For the text-containing cell, return its midpoint in [X, Y] coordinate format. 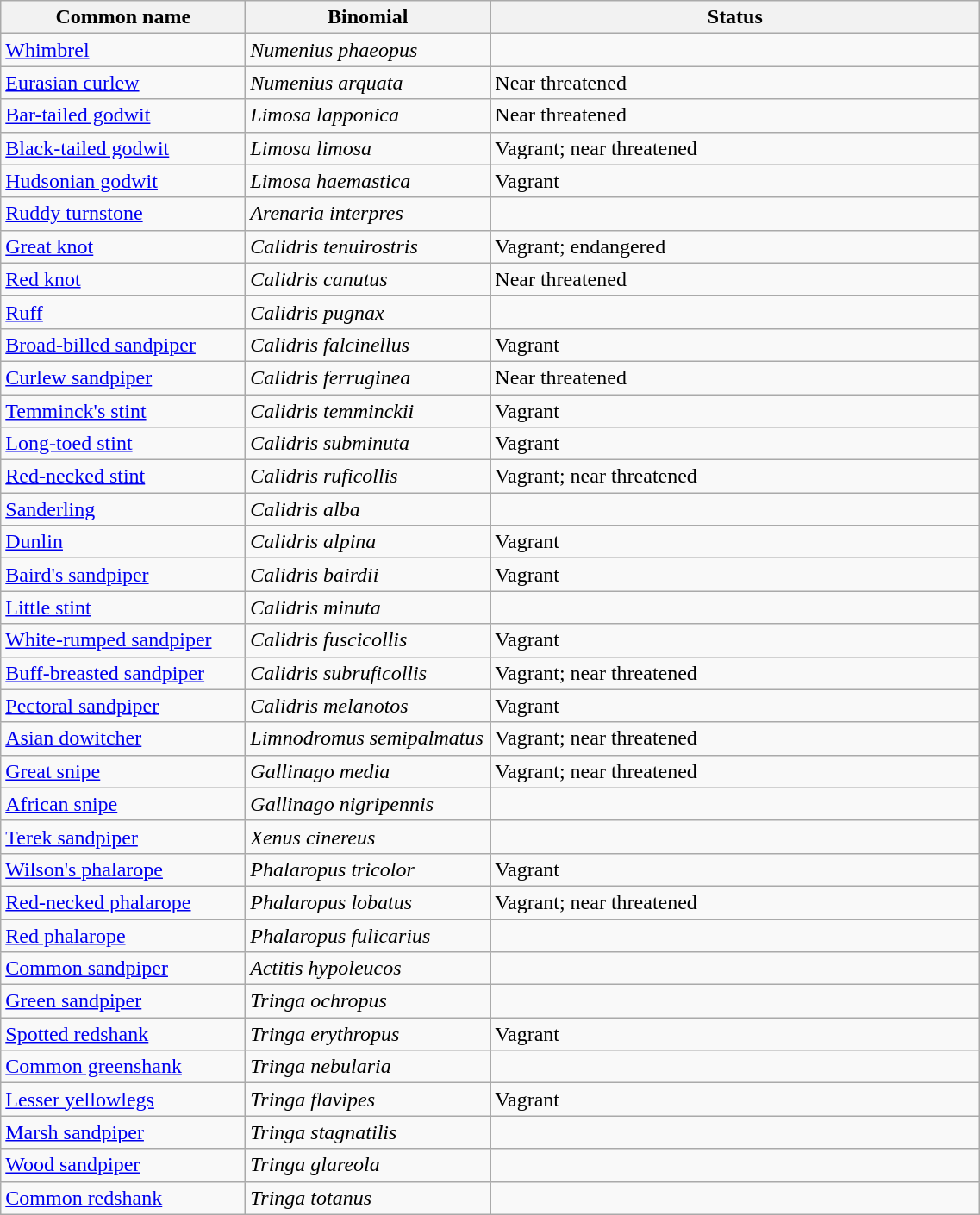
Numenius arquata [368, 83]
Calidris alba [368, 509]
Great knot [123, 246]
Limosa haemastica [368, 181]
Baird's sandpiper [123, 575]
Tringa stagnatilis [368, 1132]
Broad-billed sandpiper [123, 345]
Calidris minuta [368, 607]
Pectoral sandpiper [123, 706]
Common sandpiper [123, 969]
Marsh sandpiper [123, 1132]
Calidris alpina [368, 542]
Tringa erythropus [368, 1034]
Wilson's phalarope [123, 869]
Lesser yellowlegs [123, 1100]
Numenius phaeopus [368, 50]
Black-tailed godwit [123, 148]
Dunlin [123, 542]
Asian dowitcher [123, 738]
Long-toed stint [123, 444]
Temminck's stint [123, 411]
Calidris canutus [368, 279]
Calidris temminckii [368, 411]
Calidris melanotos [368, 706]
Tringa glareola [368, 1165]
Bar-tailed godwit [123, 115]
Calidris falcinellus [368, 345]
Gallinago nigripennis [368, 804]
Ruff [123, 312]
Common greenshank [123, 1067]
Actitis hypoleucos [368, 969]
Calidris ferruginea [368, 377]
Ruddy turnstone [123, 214]
Calidris subruficollis [368, 673]
White-rumped sandpiper [123, 640]
Status [735, 17]
Green sandpiper [123, 1001]
Red-necked phalarope [123, 902]
Calidris ruficollis [368, 477]
Little stint [123, 607]
Calidris bairdii [368, 575]
Whimbrel [123, 50]
Arenaria interpres [368, 214]
Phalaropus fulicarius [368, 935]
Tringa ochropus [368, 1001]
Limnodromus semipalmatus [368, 738]
Eurasian curlew [123, 83]
Common redshank [123, 1198]
Tringa nebularia [368, 1067]
Phalaropus lobatus [368, 902]
Limosa limosa [368, 148]
African snipe [123, 804]
Tringa totanus [368, 1198]
Sanderling [123, 509]
Common name [123, 17]
Gallinago media [368, 771]
Tringa flavipes [368, 1100]
Calidris subminuta [368, 444]
Great snipe [123, 771]
Buff-breasted sandpiper [123, 673]
Spotted redshank [123, 1034]
Red phalarope [123, 935]
Hudsonian godwit [123, 181]
Vagrant; endangered [735, 246]
Red-necked stint [123, 477]
Red knot [123, 279]
Phalaropus tricolor [368, 869]
Xenus cinereus [368, 837]
Calidris pugnax [368, 312]
Limosa lapponica [368, 115]
Curlew sandpiper [123, 377]
Binomial [368, 17]
Calidris tenuirostris [368, 246]
Terek sandpiper [123, 837]
Calidris fuscicollis [368, 640]
Wood sandpiper [123, 1165]
